Capture the cell that displays the provided text and extract its [X, Y] central coordinate. 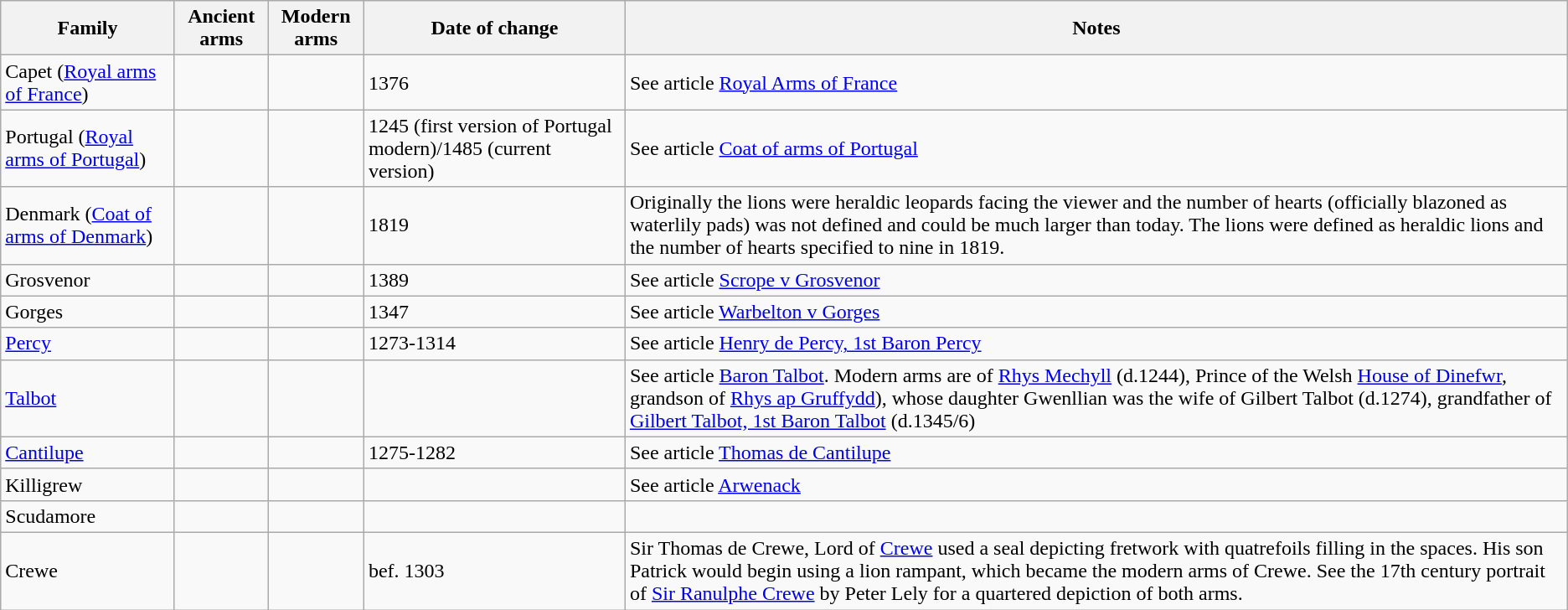
bef. 1303 [494, 571]
Talbot [88, 398]
See article Scrope v Grosvenor [1096, 280]
Capet (Royal arms of France) [88, 82]
Cantilupe [88, 452]
Gorges [88, 312]
Portugal (Royal arms of Portugal) [88, 148]
1376 [494, 82]
Family [88, 28]
Scudamore [88, 516]
1275-1282 [494, 452]
See article Warbelton v Gorges [1096, 312]
Modern arms [316, 28]
1819 [494, 225]
See article Henry de Percy, 1st Baron Percy [1096, 344]
See article Royal Arms of France [1096, 82]
1245 (first version of Portugal modern)/1485 (current version) [494, 148]
Ancient arms [221, 28]
Crewe [88, 571]
Date of change [494, 28]
See article Arwenack [1096, 484]
See article Thomas de Cantilupe [1096, 452]
1273-1314 [494, 344]
1347 [494, 312]
Percy [88, 344]
1389 [494, 280]
Denmark (Coat of arms of Denmark) [88, 225]
Notes [1096, 28]
See article Coat of arms of Portugal [1096, 148]
Grosvenor [88, 280]
Killigrew [88, 484]
